Identify which cell holds the provided text, then report its [x, y] central coordinate. 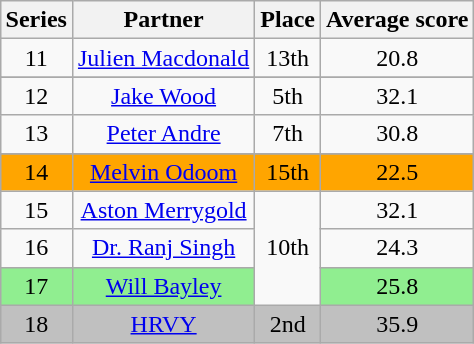
Series [36, 20]
Melvin Odoom [163, 172]
14 [36, 172]
13 [36, 134]
Peter Andre [163, 134]
15 [36, 210]
Julien Macdonald [163, 58]
11 [36, 58]
17 [36, 286]
30.8 [396, 134]
35.9 [396, 324]
Will Bayley [163, 286]
Partner [163, 20]
13th [288, 58]
Aston Merrygold [163, 210]
15th [288, 172]
25.8 [396, 286]
Place [288, 20]
10th [288, 248]
HRVY [163, 324]
12 [36, 96]
Dr. Ranj Singh [163, 248]
16 [36, 248]
Average score [396, 20]
Jake Wood [163, 96]
24.3 [396, 248]
2nd [288, 324]
18 [36, 324]
20.8 [396, 58]
22.5 [396, 172]
5th [288, 96]
7th [288, 134]
